Locate the cell with the specified text and output its [X, Y] center coordinate. 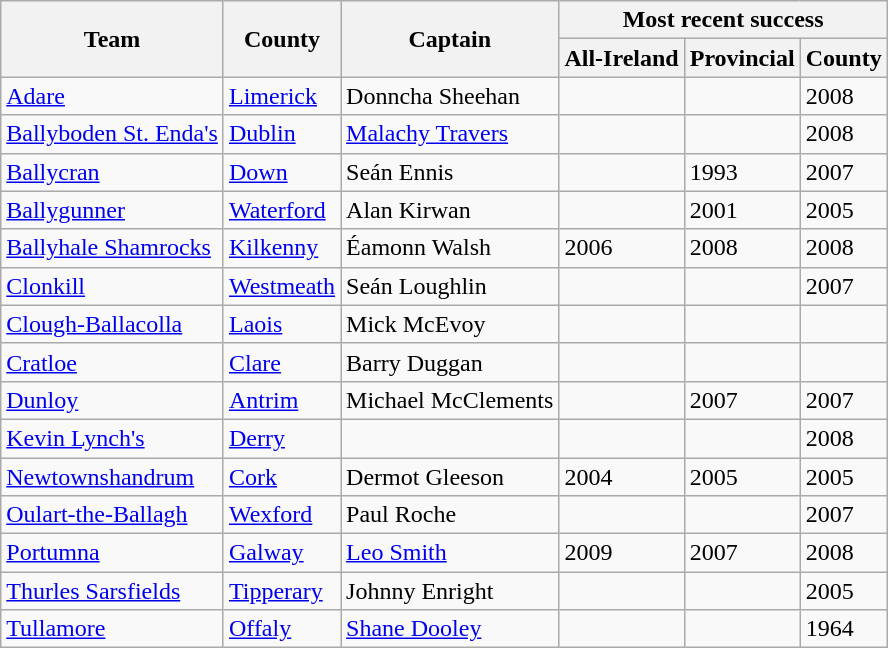
Provincial [742, 58]
Dublin [282, 134]
Donncha Sheehan [450, 96]
1993 [742, 172]
Kevin Lynch's [112, 438]
Limerick [282, 96]
Cratloe [112, 362]
Tullamore [112, 629]
Seán Loughlin [450, 286]
Tipperary [282, 591]
Waterford [282, 210]
Barry Duggan [450, 362]
Éamonn Walsh [450, 248]
Seán Ennis [450, 172]
Clough-Ballacolla [112, 324]
All-Ireland [622, 58]
Galway [282, 553]
Alan Kirwan [450, 210]
Johnny Enright [450, 591]
2006 [622, 248]
Ballyhale Shamrocks [112, 248]
Wexford [282, 515]
Most recent success [723, 20]
Dermot Gleeson [450, 477]
Shane Dooley [450, 629]
Portumna [112, 553]
Ballyboden St. Enda's [112, 134]
Ballygunner [112, 210]
Michael McClements [450, 400]
Laois [282, 324]
Clonkill [112, 286]
Clare [282, 362]
2004 [622, 477]
Captain [450, 39]
Ballycran [112, 172]
2009 [622, 553]
Newtownshandrum [112, 477]
Adare [112, 96]
1964 [844, 629]
Cork [282, 477]
Thurles Sarsfields [112, 591]
Mick McEvoy [450, 324]
Derry [282, 438]
Dunloy [112, 400]
Offaly [282, 629]
Oulart-the-Ballagh [112, 515]
Team [112, 39]
Malachy Travers [450, 134]
Kilkenny [282, 248]
Leo Smith [450, 553]
Westmeath [282, 286]
Down [282, 172]
2001 [742, 210]
Paul Roche [450, 515]
Antrim [282, 400]
